Return [X, Y] of the center of cell containing provided text 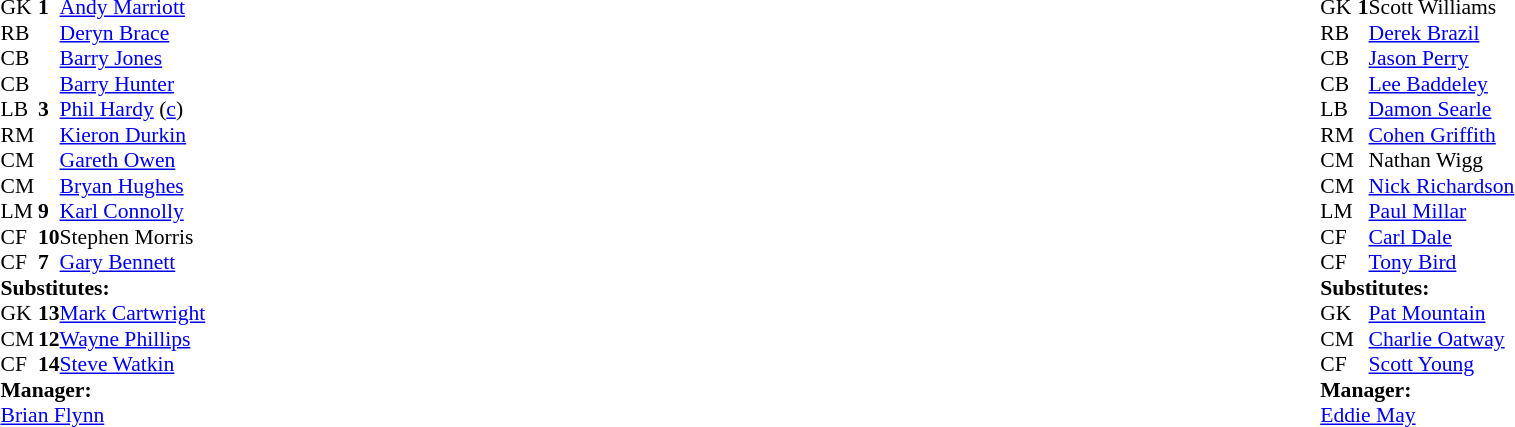
Steve Watkin [133, 365]
13 [49, 313]
Nick Richardson [1442, 186]
Lee Baddeley [1442, 84]
Derek Brazil [1442, 33]
Deryn Brace [133, 33]
Bryan Hughes [133, 186]
Mark Cartwright [133, 313]
Phil Hardy (c) [133, 109]
3 [49, 109]
Carl Dale [1442, 237]
9 [49, 211]
Tony Bird [1442, 263]
Gareth Owen [133, 161]
Damon Searle [1442, 109]
Barry Hunter [133, 84]
14 [49, 365]
7 [49, 263]
Nathan Wigg [1442, 161]
Charlie Oatway [1442, 339]
Paul Millar [1442, 211]
Wayne Phillips [133, 339]
Stephen Morris [133, 237]
Pat Mountain [1442, 313]
Jason Perry [1442, 59]
12 [49, 339]
Cohen Griffith [1442, 135]
Karl Connolly [133, 211]
Scott Young [1442, 365]
10 [49, 237]
Barry Jones [133, 59]
Kieron Durkin [133, 135]
Gary Bennett [133, 263]
